Extract the [X, Y] coordinate from the center of the cell holding the provided text.  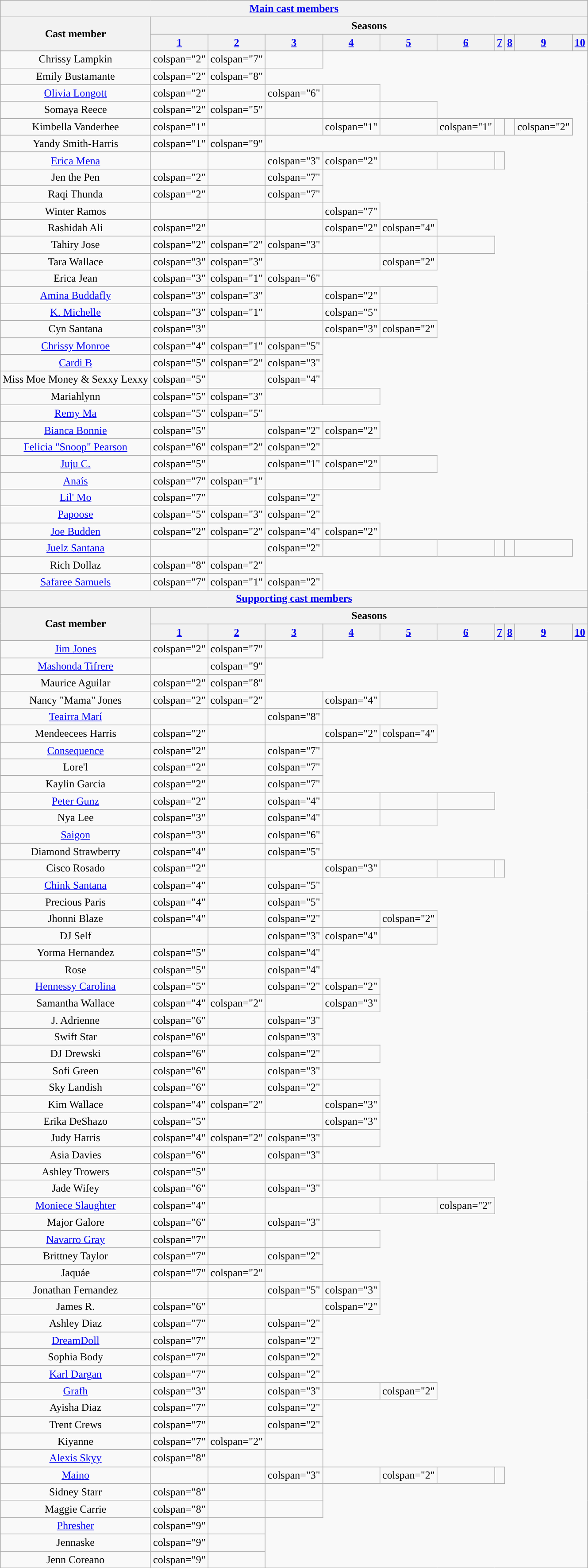
Jaquáe [76, 1273]
Joe Budden [76, 531]
Erica Mena [76, 160]
Main cast members [294, 9]
Lil' Mo [76, 498]
Rose [76, 969]
Trent Crews [76, 1425]
Jen the Pen [76, 177]
Winter Ramos [76, 211]
DJ Self [76, 936]
Karl Dargan [76, 1374]
Somaya Reece [76, 110]
Navarro Gray [76, 1239]
Peter Gunz [76, 801]
Kaylin Garcia [76, 784]
Cisco Rosado [76, 868]
Precious Paris [76, 902]
Raqi Thunda [76, 194]
Grafh [76, 1391]
Major Galore [76, 1222]
Swift Star [76, 1037]
Chrissy Lampkin [76, 59]
Ayisha Diaz [76, 1408]
Sophia Body [76, 1357]
Bianca Bonnie [76, 430]
Cardi B [76, 363]
Kiyanne [76, 1441]
Supporting cast members [294, 599]
Remy Ma [76, 413]
Teairra Marí [76, 716]
Erica Jean [76, 279]
Phresher [76, 1525]
Olivia Longott [76, 93]
Chrissy Monroe [76, 346]
James R. [76, 1307]
Yorma Hernandez [76, 952]
Jim Jones [76, 649]
Asia Davies [76, 1155]
Amina Buddafly [76, 295]
Kimbella Vanderhee [76, 127]
DJ Drewski [76, 1054]
Safaree Samuels [76, 582]
Mashonda Tifrere [76, 666]
Maggie Carrie [76, 1509]
Ashley Trowers [76, 1172]
Sky Landish [76, 1088]
DreamDoll [76, 1340]
Lore'l [76, 767]
Jennaske [76, 1542]
Nancy "Mama" Jones [76, 700]
Judy Harris [76, 1138]
Felicia "Snoop" Pearson [76, 447]
Papoose [76, 515]
Saigon [76, 835]
Jade Wifey [76, 1189]
Moniece Slaughter [76, 1205]
Alexis Skyy [76, 1458]
Rashidah Ali [76, 228]
Brittney Taylor [76, 1256]
Chink Santana [76, 885]
Emily Bustamante [76, 76]
Juju C. [76, 464]
Juelz Santana [76, 548]
Maino [76, 1475]
Sofi Green [76, 1071]
Rich Dollaz [76, 565]
Kim Wallace [76, 1104]
Samantha Wallace [76, 1003]
Yandy Smith-Harris [76, 143]
Tahiry Jose [76, 245]
Erika DeShazo [76, 1121]
Tara Wallace [76, 262]
Ashley Diaz [76, 1324]
Nya Lee [76, 818]
Maurice Aguilar [76, 683]
K. Michelle [76, 312]
Jenn Coreano [76, 1559]
Jhonni Blaze [76, 919]
Jonathan Fernandez [76, 1290]
Diamond Strawberry [76, 852]
Mendeecees Harris [76, 733]
Consequence [76, 751]
Mariahlynn [76, 396]
Sidney Starr [76, 1492]
J. Adrienne [76, 1020]
Miss Moe Money & Sexxy Lexxy [76, 379]
Hennessy Carolina [76, 986]
Cyn Santana [76, 329]
Anaís [76, 480]
